Extract the (x, y) coordinate from the center of the cell holding the provided text.  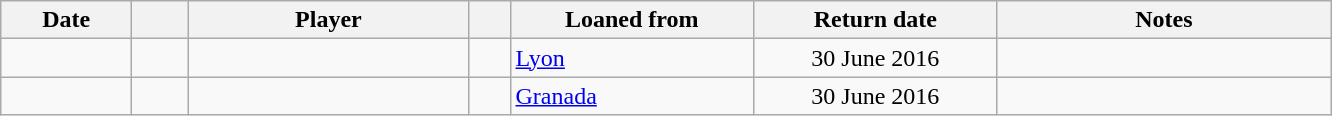
Date (66, 20)
Player (328, 20)
Notes (1164, 20)
Loaned from (632, 20)
Granada (632, 96)
Return date (876, 20)
Lyon (632, 58)
